Locate the cell with the specified text and output its [x, y] center coordinate. 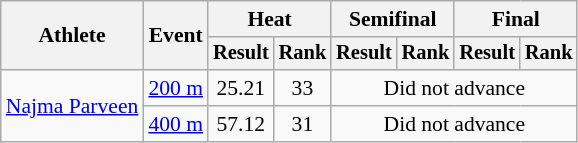
Najma Parveen [72, 106]
400 m [176, 124]
25.21 [241, 88]
57.12 [241, 124]
33 [303, 88]
200 m [176, 88]
Heat [270, 19]
Athlete [72, 36]
Final [516, 19]
Semifinal [392, 19]
Event [176, 36]
31 [303, 124]
